Find where the given text appears and provide that cell's center as (X, Y) coordinate. 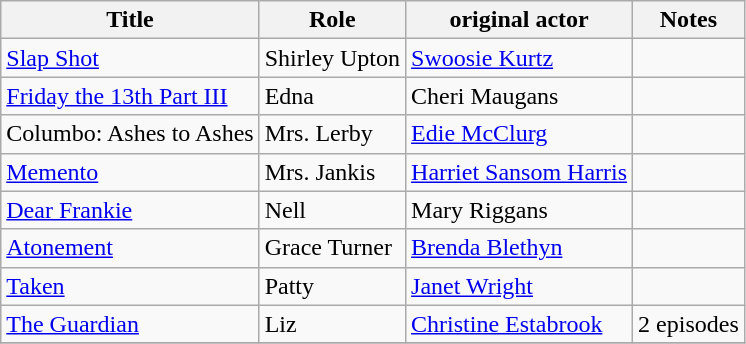
Grace Turner (332, 248)
Mrs. Jankis (332, 172)
Edie McClurg (520, 134)
Mrs. Lerby (332, 134)
Mary Riggans (520, 210)
Christine Estabrook (520, 324)
Atonement (130, 248)
Patty (332, 286)
Nell (332, 210)
Role (332, 20)
Title (130, 20)
Notes (689, 20)
Edna (332, 96)
2 episodes (689, 324)
Columbo: Ashes to Ashes (130, 134)
The Guardian (130, 324)
Shirley Upton (332, 58)
Janet Wright (520, 286)
Cheri Maugans (520, 96)
Taken (130, 286)
Harriet Sansom Harris (520, 172)
original actor (520, 20)
Memento (130, 172)
Liz (332, 324)
Friday the 13th Part III (130, 96)
Swoosie Kurtz (520, 58)
Dear Frankie (130, 210)
Slap Shot (130, 58)
Brenda Blethyn (520, 248)
